Extract the [x, y] coordinate from the center of the cell holding the provided text.  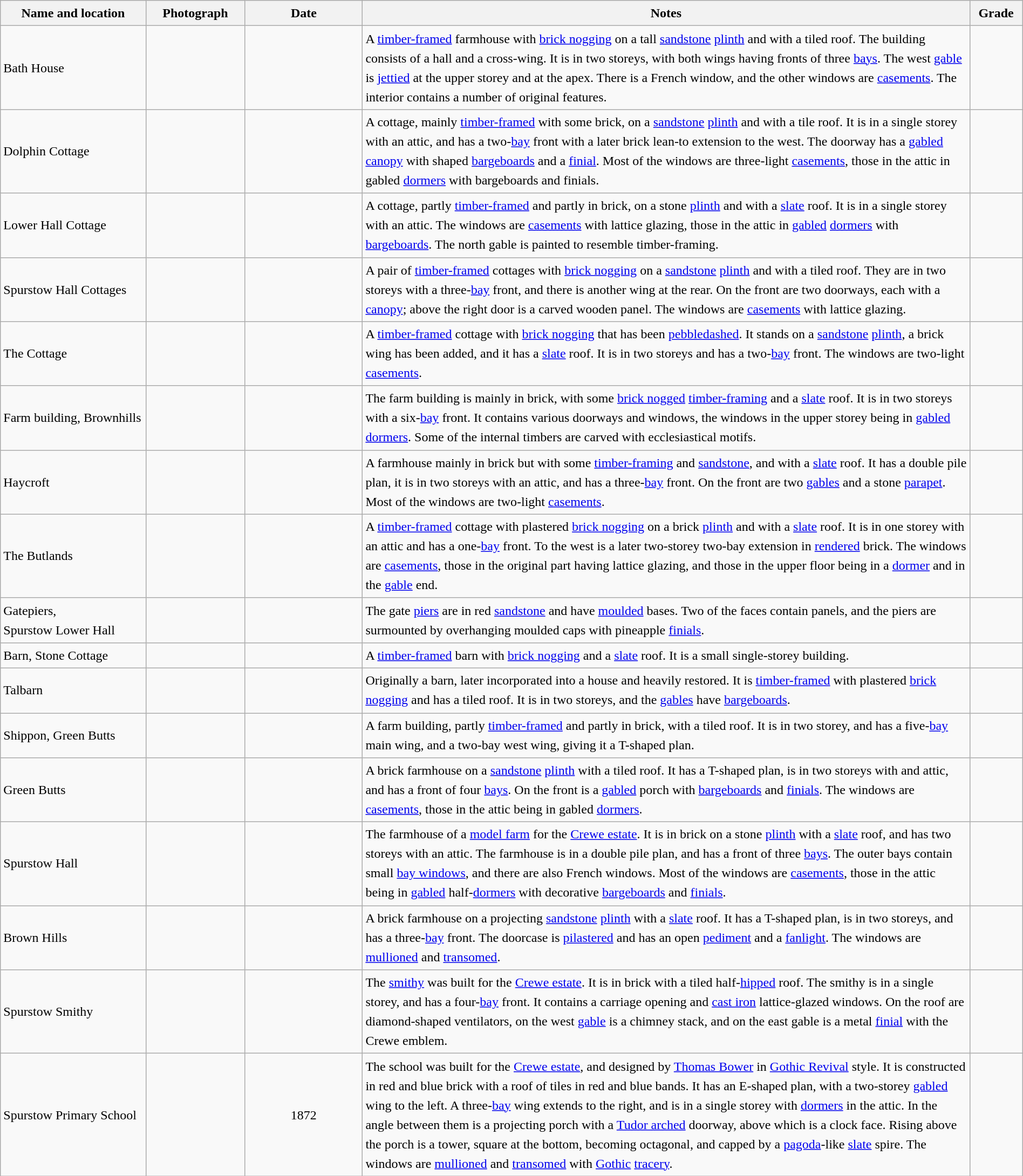
Spurstow Smithy [73, 1012]
Farm building, Brownhills [73, 418]
The Cottage [73, 354]
Grade [996, 13]
1872 [304, 1115]
Haycroft [73, 482]
Gatepiers,Spurstow Lower Hall [73, 620]
Lower Hall Cottage [73, 225]
Date [304, 13]
Shippon, Green Butts [73, 736]
A timber-framed barn with brick nogging and a slate roof. It is a small single-storey building. [666, 655]
The Butlands [73, 556]
Barn, Stone Cottage [73, 655]
Brown Hills [73, 938]
Name and location [73, 13]
Spurstow Primary School [73, 1115]
Bath House [73, 68]
Spurstow Hall [73, 864]
Notes [666, 13]
Spurstow Hall Cottages [73, 289]
Green Butts [73, 790]
Talbarn [73, 690]
Photograph [195, 13]
Dolphin Cottage [73, 151]
